Capture the cell that displays the provided text and extract its [x, y] central coordinate. 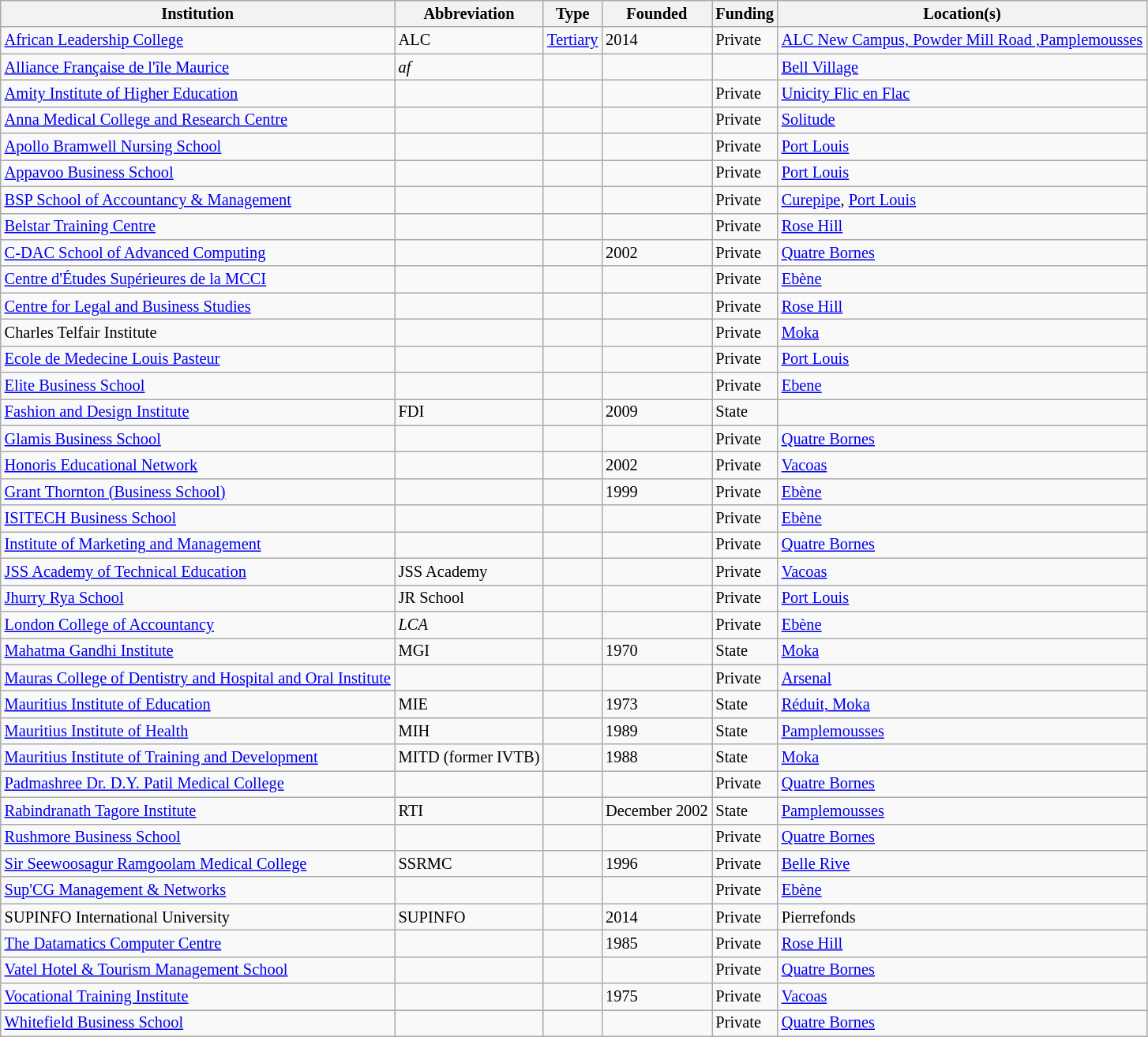
Centre for Legal and Business Studies [197, 306]
Amity Institute of Higher Education [197, 93]
Belstar Training Centre [197, 226]
FDI [469, 412]
Elite Business School [197, 386]
Vatel Hotel & Tourism Management School [197, 970]
African Leadership College [197, 40]
ALC New Campus, Powder Mill Road ,Pamplemousses [962, 40]
Whitefield Business School [197, 1023]
JR School [469, 598]
The Datamatics Computer Centre [197, 943]
SSRMC [469, 863]
Tertiary [572, 40]
1985 [657, 943]
Mahatma Gandhi Institute [197, 651]
December 2002 [657, 811]
1988 [657, 758]
2009 [657, 412]
Centre d'Études Supérieures de la MCCI [197, 279]
Funding [745, 13]
Honoris Educational Network [197, 465]
BSP School of Accountancy & Management [197, 200]
1989 [657, 731]
1999 [657, 492]
Ecole de Medecine Louis Pasteur [197, 359]
Solitude [962, 120]
Glamis Business School [197, 439]
Grant Thornton (Business School) [197, 492]
SUPINFO [469, 917]
1996 [657, 863]
Mauritius Institute of Education [197, 704]
Alliance Française de l'île Maurice [197, 67]
Mauras College of Dentistry and Hospital and Oral Institute [197, 678]
C-DAC School of Advanced Computing [197, 253]
af [469, 67]
1973 [657, 704]
Padmashree Dr. D.Y. Patil Medical College [197, 784]
MIH [469, 731]
ISITECH Business School [197, 518]
Belle Rive [962, 863]
1970 [657, 651]
Jhurry Rya School [197, 598]
Institution [197, 13]
Pierrefonds [962, 917]
Location(s) [962, 13]
Institute of Marketing and Management [197, 545]
Unicity Flic en Flac [962, 93]
Sir Seewoosagur Ramgoolam Medical College [197, 863]
MITD (former IVTB) [469, 758]
Ebene [962, 386]
1975 [657, 997]
Anna Medical College and Research Centre [197, 120]
ALC [469, 40]
Réduit, Moka [962, 704]
Rabindranath Tagore Institute [197, 811]
Sup'CG Management & Networks [197, 890]
JSS Academy of Technical Education [197, 571]
Bell Village [962, 67]
Founded [657, 13]
Mauritius Institute of Health [197, 731]
LCA [469, 624]
Curepipe, Port Louis [962, 200]
Mauritius Institute of Training and Development [197, 758]
Charles Telfair Institute [197, 332]
Apollo Bramwell Nursing School [197, 147]
Appavoo Business School [197, 173]
MIE [469, 704]
London College of Accountancy [197, 624]
Arsenal [962, 678]
Vocational Training Institute [197, 997]
SUPINFO International University [197, 917]
JSS Academy [469, 571]
Type [572, 13]
RTI [469, 811]
Abbreviation [469, 13]
Fashion and Design Institute [197, 412]
Rushmore Business School [197, 837]
MGI [469, 651]
